Output the (X, Y) coordinate of the center of the cell containing the given text.  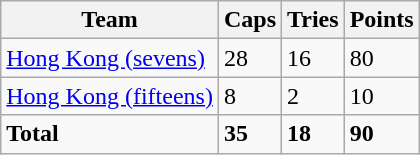
Hong Kong (fifteens) (110, 96)
Points (382, 20)
Caps (250, 20)
10 (382, 96)
35 (250, 134)
18 (314, 134)
28 (250, 58)
Tries (314, 20)
Team (110, 20)
8 (250, 96)
Hong Kong (sevens) (110, 58)
2 (314, 96)
Total (110, 134)
16 (314, 58)
90 (382, 134)
80 (382, 58)
